Output the [x, y] coordinate of the center of the cell containing the given text.  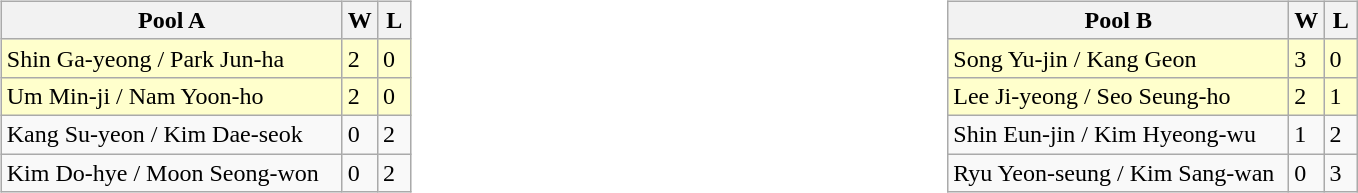
Shin Eun-jin / Kim Hyeong-wu [1118, 134]
Pool B [1118, 20]
Kim Do-hye / Moon Seong-won [172, 173]
Song Yu-jin / Kang Geon [1118, 58]
Ryu Yeon-seung / Kim Sang-wan [1118, 173]
Kang Su-yeon / Kim Dae-seok [172, 134]
Pool A [172, 20]
Lee Ji-yeong / Seo Seung-ho [1118, 96]
Shin Ga-yeong / Park Jun-ha [172, 58]
Um Min-ji / Nam Yoon-ho [172, 96]
